Return [X, Y] of the center of cell containing provided text 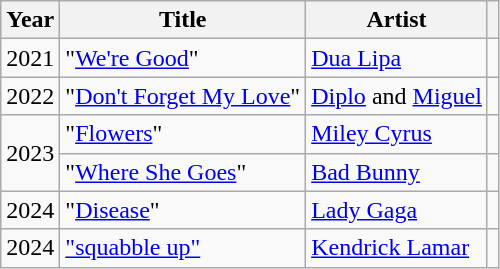
"Flowers" [183, 134]
Diplo and Miguel [397, 96]
"squabble up" [183, 248]
Artist [397, 20]
"We're Good" [183, 58]
"Where She Goes" [183, 172]
Dua Lipa [397, 58]
2023 [30, 153]
Kendrick Lamar [397, 248]
Bad Bunny [397, 172]
Title [183, 20]
"Disease" [183, 210]
2021 [30, 58]
2022 [30, 96]
Year [30, 20]
Miley Cyrus [397, 134]
Lady Gaga [397, 210]
"Don't Forget My Love" [183, 96]
